Extract the (x, y) coordinate from the center of the cell holding the provided text.  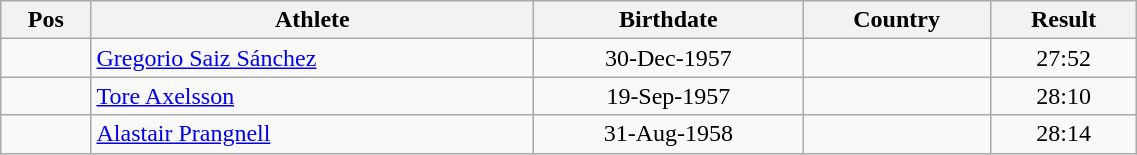
Result (1064, 20)
Athlete (312, 20)
Country (896, 20)
Gregorio Saiz Sánchez (312, 58)
Birthdate (668, 20)
31-Aug-1958 (668, 134)
28:14 (1064, 134)
27:52 (1064, 58)
19-Sep-1957 (668, 96)
Tore Axelsson (312, 96)
Pos (46, 20)
28:10 (1064, 96)
30-Dec-1957 (668, 58)
Alastair Prangnell (312, 134)
